Extract the [X, Y] coordinate from the center of the cell holding the provided text.  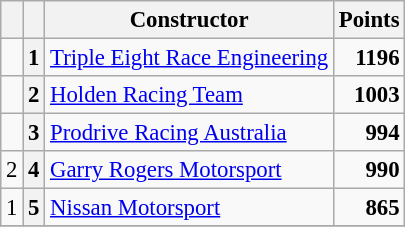
Points [368, 20]
5 [34, 208]
Prodrive Racing Australia [190, 133]
Nissan Motorsport [190, 208]
865 [368, 208]
1003 [368, 95]
Constructor [190, 20]
994 [368, 133]
Holden Racing Team [190, 95]
Garry Rogers Motorsport [190, 170]
Triple Eight Race Engineering [190, 58]
3 [34, 133]
990 [368, 170]
1196 [368, 58]
4 [34, 170]
